Locate the cell with the specified text and output its (x, y) center coordinate. 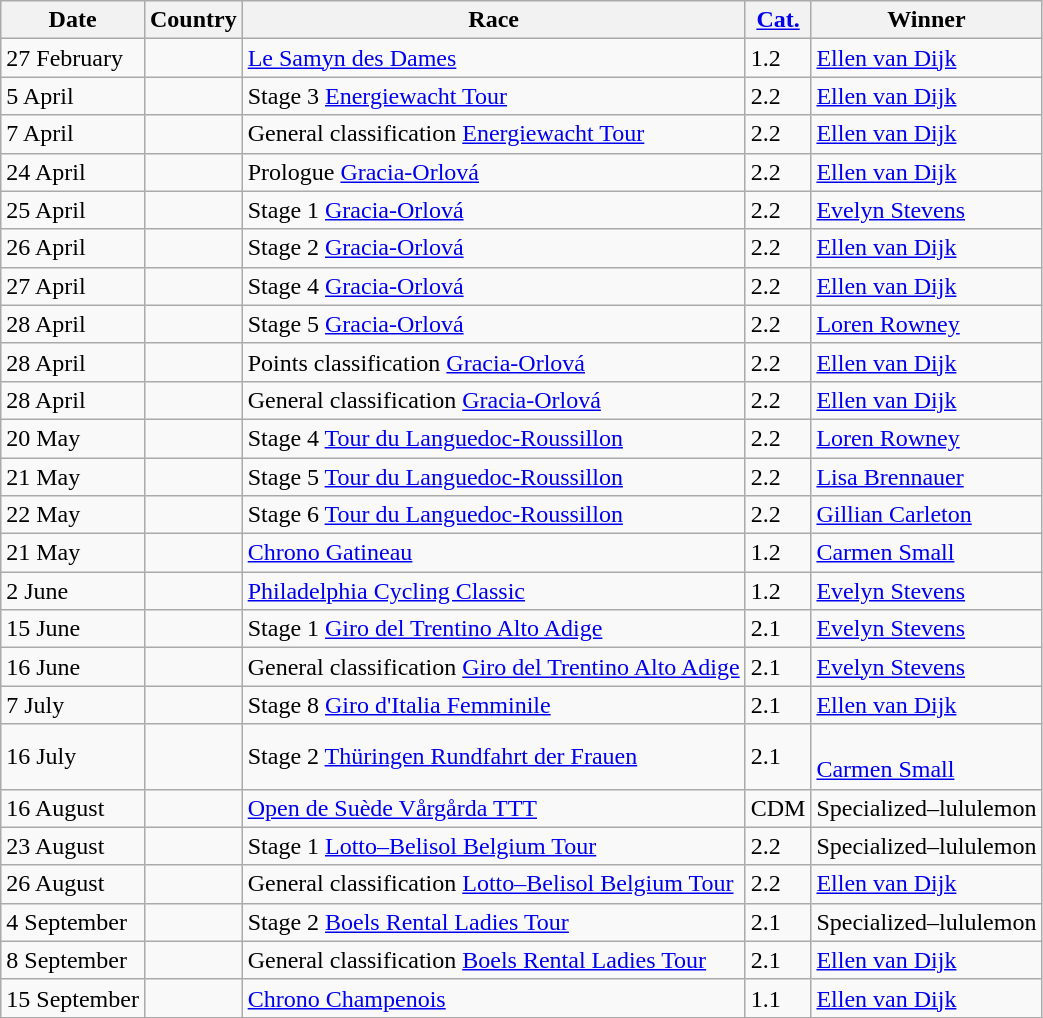
22 May (73, 515)
Winner (926, 20)
16 July (73, 756)
Stage 2 Thüringen Rundfahrt der Frauen (494, 756)
23 August (73, 846)
Stage 2 Boels Rental Ladies Tour (494, 922)
General classification Energiewacht Tour (494, 134)
1.1 (778, 998)
General classification Gracia-Orlová (494, 400)
20 May (73, 438)
Le Samyn des Dames (494, 58)
Cat. (778, 20)
Philadelphia Cycling Classic (494, 591)
27 February (73, 58)
26 April (73, 248)
26 August (73, 884)
16 June (73, 667)
CDM (778, 808)
Chrono Gatineau (494, 553)
5 April (73, 96)
24 April (73, 172)
General classification Giro del Trentino Alto Adige (494, 667)
Chrono Champenois (494, 998)
Stage 6 Tour du Languedoc-Roussillon (494, 515)
Prologue Gracia-Orlová (494, 172)
Stage 5 Gracia-Orlová (494, 324)
Open de Suède Vårgårda TTT (494, 808)
Stage 4 Gracia-Orlová (494, 286)
Race (494, 20)
General classification Boels Rental Ladies Tour (494, 960)
Stage 5 Tour du Languedoc-Roussillon (494, 477)
Gillian Carleton (926, 515)
General classification Lotto–Belisol Belgium Tour (494, 884)
16 August (73, 808)
8 September (73, 960)
Country (193, 20)
Stage 2 Gracia-Orlová (494, 248)
2 June (73, 591)
15 September (73, 998)
Date (73, 20)
7 July (73, 705)
15 June (73, 629)
Stage 4 Tour du Languedoc-Roussillon (494, 438)
25 April (73, 210)
Stage 3 Energiewacht Tour (494, 96)
Stage 1 Gracia-Orlová (494, 210)
Stage 1 Lotto–Belisol Belgium Tour (494, 846)
Stage 8 Giro d'Italia Femminile (494, 705)
Points classification Gracia-Orlová (494, 362)
7 April (73, 134)
Stage 1 Giro del Trentino Alto Adige (494, 629)
27 April (73, 286)
4 September (73, 922)
Lisa Brennauer (926, 477)
